For the text-containing cell, return its midpoint in [X, Y] coordinate format. 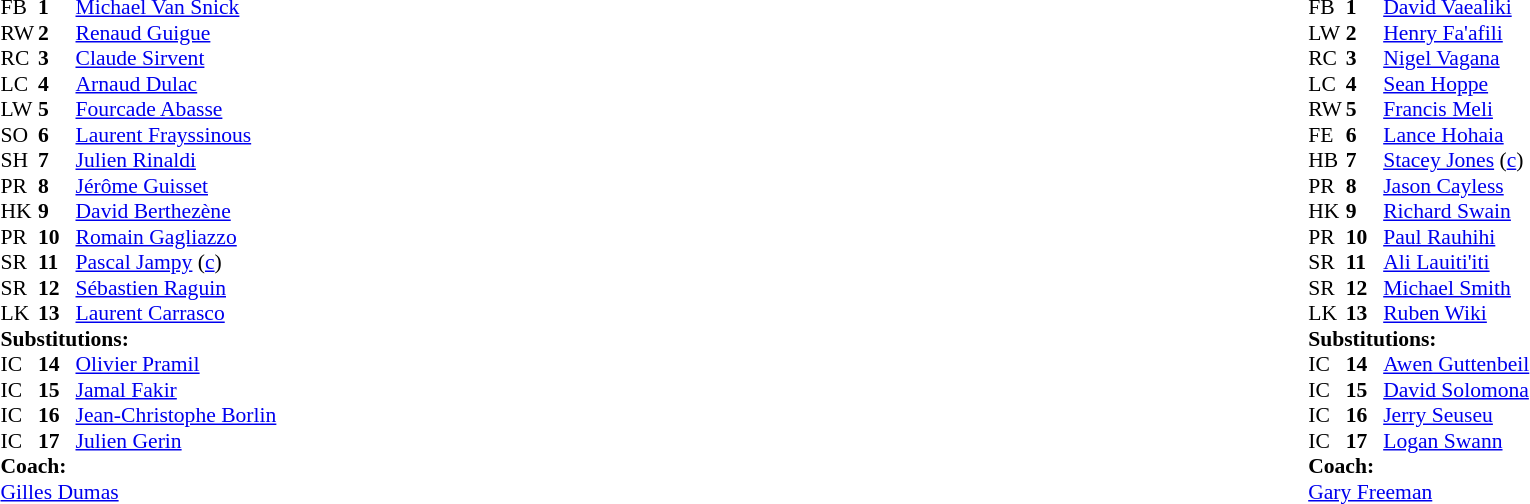
Michael Smith [1456, 288]
Jean-Christophe Borlin [176, 415]
David Solomona [1456, 390]
Sean Hoppe [1456, 84]
Fourcade Abasse [176, 109]
Francis Meli [1456, 109]
Logan Swann [1456, 441]
Stacey Jones (c) [1456, 161]
Julien Rinaldi [176, 161]
Renaud Guigue [176, 33]
Ruben Wiki [1456, 313]
Jamal Fakir [176, 390]
Richard Swain [1456, 211]
Henry Fa'afili [1456, 33]
David Berthezène [176, 211]
Jerry Seuseu [1456, 415]
Olivier Pramil [176, 365]
Laurent Carrasco [176, 313]
Arnaud Dulac [176, 84]
Pascal Jampy (c) [176, 263]
SO [19, 135]
Awen Guttenbeil [1456, 365]
Sébastien Raguin [176, 288]
SH [19, 161]
FE [1327, 135]
Romain Gagliazzo [176, 237]
Nigel Vagana [1456, 59]
Jason Cayless [1456, 186]
Julien Gerin [176, 441]
Lance Hohaia [1456, 135]
Paul Rauhihi [1456, 237]
Claude Sirvent [176, 59]
Laurent Frayssinous [176, 135]
HB [1327, 161]
Jérôme Guisset [176, 186]
Ali Lauiti'iti [1456, 263]
